Provide the [X, Y] coordinate of the cell's center where the given text is located.  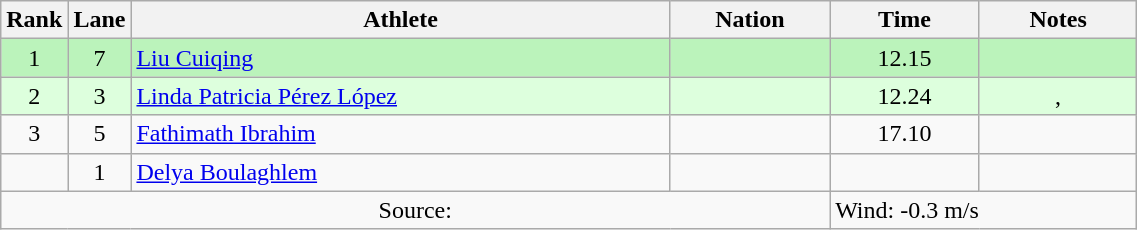
7 [100, 58]
Notes [1058, 20]
Source: [416, 210]
, [1058, 96]
5 [100, 134]
17.10 [905, 134]
Time [905, 20]
Nation [750, 20]
Wind: -0.3 m/s [984, 210]
Athlete [400, 20]
12.15 [905, 58]
Delya Boulaghlem [400, 172]
Rank [34, 20]
Lane [100, 20]
Fathimath Ibrahim [400, 134]
Liu Cuiqing [400, 58]
12.24 [905, 96]
2 [34, 96]
Linda Patricia Pérez López [400, 96]
